Pinpoint the cell where the given text exists, returning its (X, Y) midpoint coordinate. 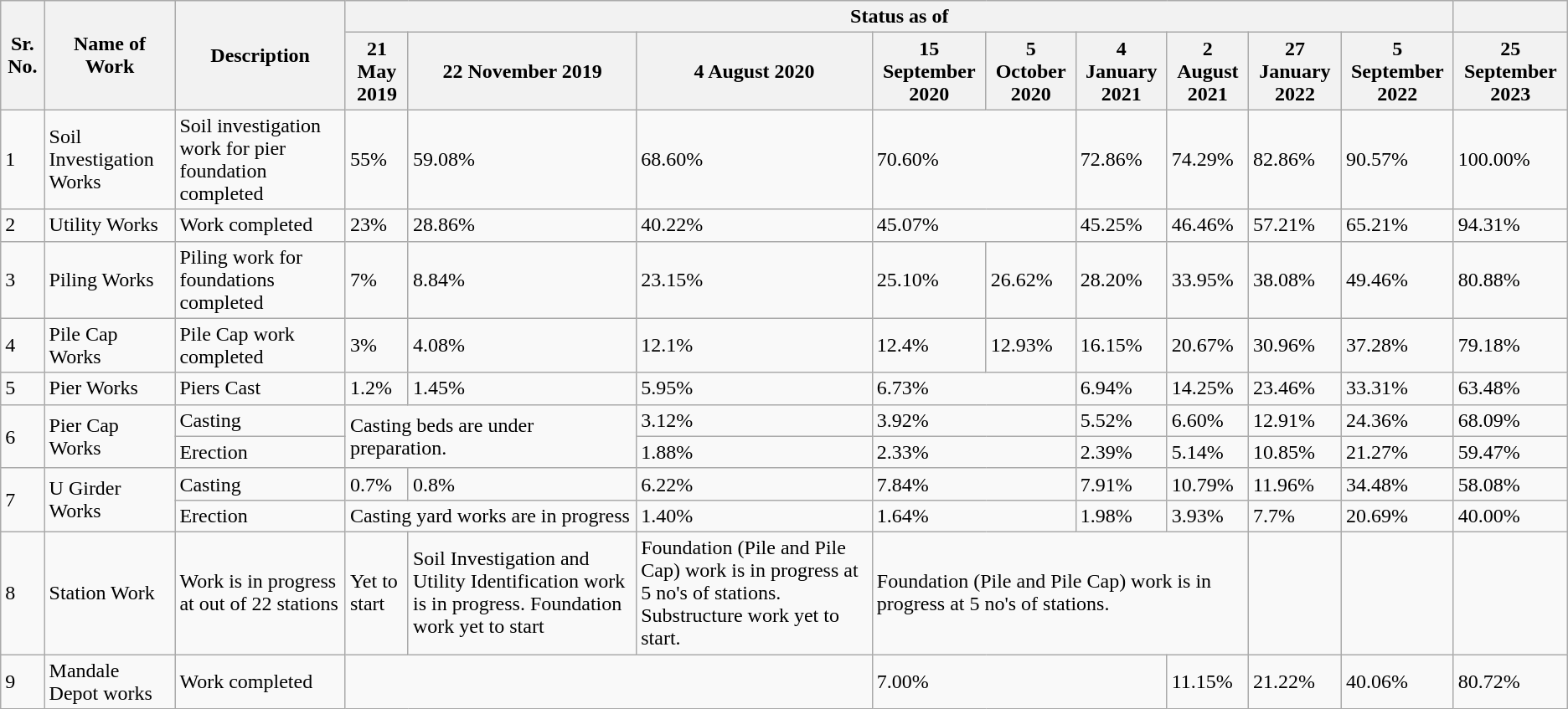
Pile Cap Works (110, 345)
100.00% (1510, 159)
28.86% (522, 225)
45.25% (1121, 225)
7 (23, 500)
Sr. No. (23, 55)
65.21% (1397, 225)
55% (377, 159)
Soil Investigation and Utility Identification work is in progress. Foundation work yet to start (522, 593)
10.85% (1295, 452)
U Girder Works (110, 500)
20.69% (1397, 516)
7.7% (1295, 516)
7.00% (1019, 681)
27 January 2022 (1295, 71)
94.31% (1510, 225)
3.93% (1208, 516)
5 (23, 388)
1 (23, 159)
Soil investigation work for pier foundation completed (260, 159)
5.52% (1121, 420)
58.08% (1510, 484)
2 (23, 225)
90.57% (1397, 159)
63.48% (1510, 388)
46.46% (1208, 225)
21 May 2019 (377, 71)
1.98% (1121, 516)
25 September 2023 (1510, 71)
Yet to start (377, 593)
5 October 2020 (1030, 71)
14.25% (1208, 388)
Station Work (110, 593)
5.14% (1208, 452)
3% (377, 345)
Piling work for foundations completed (260, 280)
74.29% (1208, 159)
12.93% (1030, 345)
1.88% (755, 452)
21.22% (1295, 681)
37.28% (1397, 345)
Work is in progress at out of 22 stations (260, 593)
34.48% (1397, 484)
Casting beds are under preparation. (491, 436)
6.94% (1121, 388)
72.86% (1121, 159)
28.20% (1121, 280)
59.47% (1510, 452)
15 September 2020 (929, 71)
Description (260, 55)
26.62% (1030, 280)
38.08% (1295, 280)
40.06% (1397, 681)
40.22% (755, 225)
82.86% (1295, 159)
0.7% (377, 484)
30.96% (1295, 345)
49.46% (1397, 280)
9 (23, 681)
2.39% (1121, 452)
3.92% (973, 420)
68.09% (1510, 420)
12.4% (929, 345)
8 (23, 593)
22 November 2019 (522, 71)
1.45% (522, 388)
4 (23, 345)
1.40% (755, 516)
40.00% (1510, 516)
7.91% (1121, 484)
1.64% (973, 516)
6.73% (973, 388)
3.12% (755, 420)
Casting yard works are in progress (491, 516)
4 August 2020 (755, 71)
23% (377, 225)
1.2% (377, 388)
11.96% (1295, 484)
80.88% (1510, 280)
8.84% (522, 280)
45.07% (973, 225)
25.10% (929, 280)
79.18% (1510, 345)
6.22% (755, 484)
57.21% (1295, 225)
10.79% (1208, 484)
Mandale Depot works (110, 681)
Pile Cap work completed (260, 345)
20.67% (1208, 345)
2.33% (973, 452)
6.60% (1208, 420)
7.84% (973, 484)
7% (377, 280)
Pier Works (110, 388)
12.91% (1295, 420)
70.60% (973, 159)
Soil Investigation Works (110, 159)
2 August 2021 (1208, 71)
Foundation (Pile and Pile Cap) work is in progress at 5 no's of stations. (1060, 593)
68.60% (755, 159)
80.72% (1510, 681)
Pier Cap Works (110, 436)
Utility Works (110, 225)
5.95% (755, 388)
6 (23, 436)
16.15% (1121, 345)
Piling Works (110, 280)
Name of Work (110, 55)
11.15% (1208, 681)
33.31% (1397, 388)
23.46% (1295, 388)
Status as of (900, 17)
Foundation (Pile and Pile Cap) work is in progress at 5 no's of stations. Substructure work yet to start. (755, 593)
33.95% (1208, 280)
5 September 2022 (1397, 71)
24.36% (1397, 420)
0.8% (522, 484)
Piers Cast (260, 388)
59.08% (522, 159)
23.15% (755, 280)
12.1% (755, 345)
4 January 2021 (1121, 71)
4.08% (522, 345)
3 (23, 280)
21.27% (1397, 452)
